Detect which cell encompasses the target text, then output its (x, y) center coordinate. 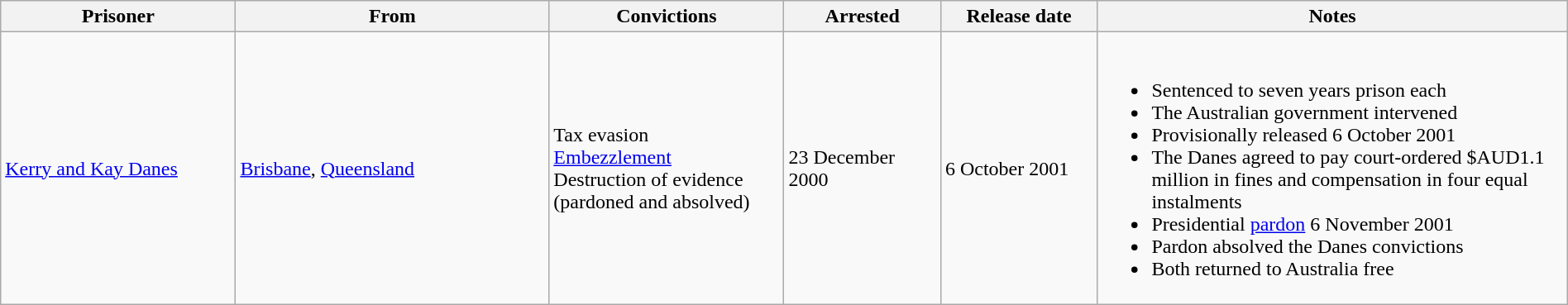
Arrested (862, 17)
Tax evasion EmbezzlementDestruction of evidence(pardoned and absolved) (667, 169)
Convictions (667, 17)
Kerry and Kay Danes (118, 169)
Prisoner (118, 17)
Notes (1332, 17)
6 October 2001 (1019, 169)
From (392, 17)
23 December 2000 (862, 169)
Brisbane, Queensland (392, 169)
Release date (1019, 17)
